From the cell containing the given text, extract its center point as [x, y] coordinate. 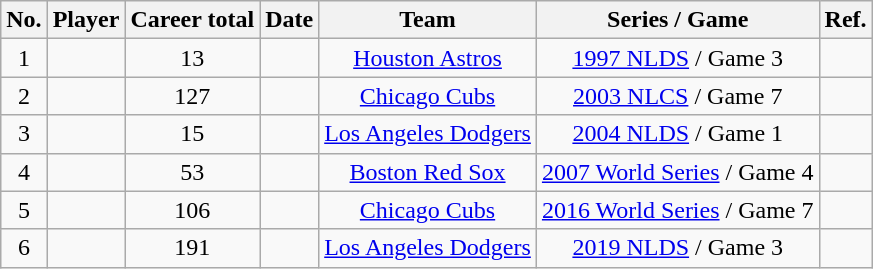
Career total [192, 20]
2003 NLCS / Game 7 [678, 96]
191 [192, 248]
Team [428, 20]
127 [192, 96]
13 [192, 58]
5 [24, 210]
2019 NLDS / Game 3 [678, 248]
15 [192, 134]
Ref. [846, 20]
1997 NLDS / Game 3 [678, 58]
106 [192, 210]
Boston Red Sox [428, 172]
2007 World Series / Game 4 [678, 172]
Series / Game [678, 20]
No. [24, 20]
3 [24, 134]
Houston Astros [428, 58]
Player [86, 20]
2004 NLDS / Game 1 [678, 134]
4 [24, 172]
1 [24, 58]
2 [24, 96]
Date [290, 20]
6 [24, 248]
2016 World Series / Game 7 [678, 210]
53 [192, 172]
